Provide the [X, Y] coordinate of the cell's center where the given text is located.  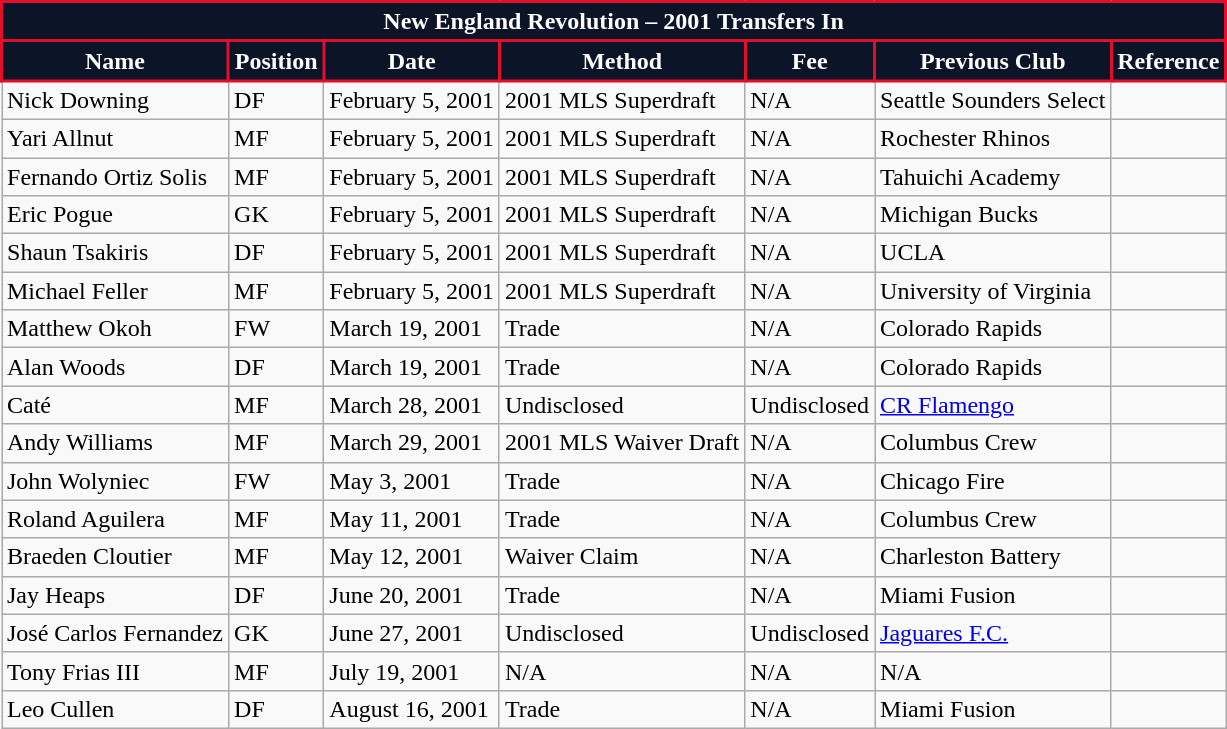
Previous Club [993, 61]
Rochester Rhinos [993, 138]
June 27, 2001 [412, 633]
Charleston Battery [993, 557]
Name [116, 61]
Matthew Okoh [116, 329]
Roland Aguilera [116, 519]
2001 MLS Waiver Draft [622, 443]
Tahuichi Academy [993, 177]
Leo Cullen [116, 709]
August 16, 2001 [412, 709]
Jay Heaps [116, 595]
Method [622, 61]
Fee [810, 61]
University of Virginia [993, 291]
Fernando Ortiz Solis [116, 177]
Shaun Tsakiris [116, 253]
José Carlos Fernandez [116, 633]
March 28, 2001 [412, 405]
Jaguares F.C. [993, 633]
Andy Williams [116, 443]
Michael Feller [116, 291]
Chicago Fire [993, 481]
March 29, 2001 [412, 443]
May 12, 2001 [412, 557]
John Wolyniec [116, 481]
New England Revolution – 2001 Transfers In [614, 22]
UCLA [993, 253]
May 11, 2001 [412, 519]
Date [412, 61]
CR Flamengo [993, 405]
Yari Allnut [116, 138]
Position [276, 61]
May 3, 2001 [412, 481]
Alan Woods [116, 367]
June 20, 2001 [412, 595]
Tony Frias III [116, 671]
Waiver Claim [622, 557]
Michigan Bucks [993, 215]
Eric Pogue [116, 215]
Braeden Cloutier [116, 557]
July 19, 2001 [412, 671]
Caté [116, 405]
Reference [1168, 61]
Nick Downing [116, 100]
Seattle Sounders Select [993, 100]
